From the cell containing the given text, extract its center point as (x, y) coordinate. 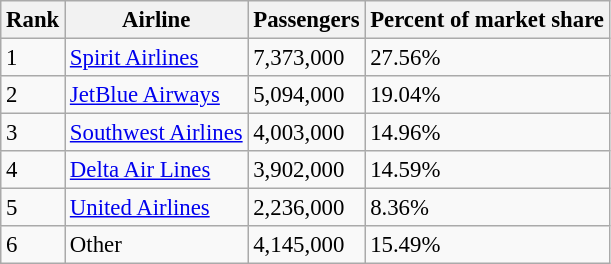
27.56% (487, 58)
4,003,000 (306, 133)
14.59% (487, 170)
Delta Air Lines (156, 170)
7,373,000 (306, 58)
Airline (156, 20)
5,094,000 (306, 95)
1 (33, 58)
Other (156, 245)
19.04% (487, 95)
2,236,000 (306, 208)
Southwest Airlines (156, 133)
4,145,000 (306, 245)
3 (33, 133)
JetBlue Airways (156, 95)
14.96% (487, 133)
Percent of market share (487, 20)
2 (33, 95)
8.36% (487, 208)
3,902,000 (306, 170)
5 (33, 208)
United Airlines (156, 208)
6 (33, 245)
Spirit Airlines (156, 58)
Passengers (306, 20)
Rank (33, 20)
15.49% (487, 245)
4 (33, 170)
